Determine the [x, y] coordinate at the center of the cell enclosing the given text.  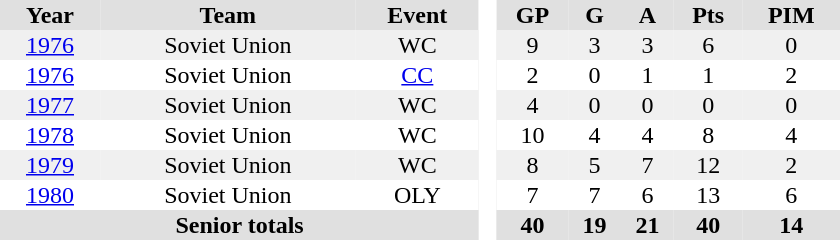
1979 [50, 165]
PIM [791, 15]
12 [708, 165]
13 [708, 195]
Year [50, 15]
9 [532, 45]
1978 [50, 135]
GP [532, 15]
21 [648, 225]
CC [418, 75]
19 [594, 225]
G [594, 15]
5 [594, 165]
A [648, 15]
1977 [50, 105]
Event [418, 15]
Senior totals [240, 225]
10 [532, 135]
1980 [50, 195]
14 [791, 225]
Pts [708, 15]
Team [228, 15]
OLY [418, 195]
